Identify which cell holds the provided text, then report its [X, Y] central coordinate. 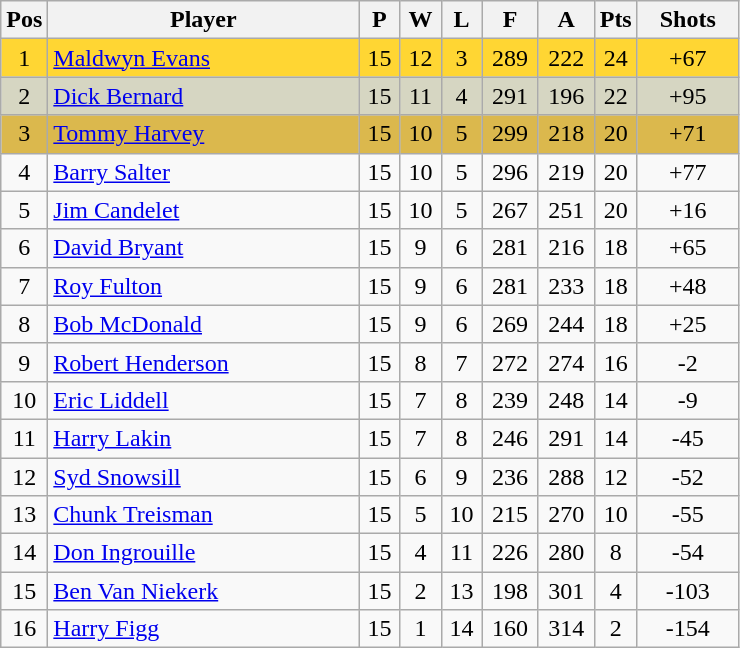
+25 [688, 324]
+16 [688, 210]
-103 [688, 591]
W [420, 20]
244 [566, 324]
Pts [616, 20]
289 [510, 58]
246 [510, 438]
274 [566, 362]
248 [566, 400]
216 [566, 248]
Barry Salter [204, 172]
Roy Fulton [204, 286]
Syd Snowsill [204, 477]
Don Ingrouille [204, 553]
+65 [688, 248]
Maldwyn Evans [204, 58]
24 [616, 58]
-55 [688, 515]
269 [510, 324]
280 [566, 553]
288 [566, 477]
301 [566, 591]
Bob McDonald [204, 324]
219 [566, 172]
Player [204, 20]
-45 [688, 438]
239 [510, 400]
+67 [688, 58]
251 [566, 210]
Chunk Treisman [204, 515]
Harry Lakin [204, 438]
P [380, 20]
198 [510, 591]
Dick Bernard [204, 96]
Ben Van Niekerk [204, 591]
F [510, 20]
-9 [688, 400]
+48 [688, 286]
226 [510, 553]
Eric Liddell [204, 400]
Tommy Harvey [204, 134]
A [566, 20]
222 [566, 58]
267 [510, 210]
David Bryant [204, 248]
272 [510, 362]
-52 [688, 477]
-154 [688, 629]
160 [510, 629]
+71 [688, 134]
Pos [24, 20]
L [462, 20]
299 [510, 134]
296 [510, 172]
Shots [688, 20]
218 [566, 134]
314 [566, 629]
Jim Candelet [204, 210]
+95 [688, 96]
-2 [688, 362]
22 [616, 96]
-54 [688, 553]
233 [566, 286]
236 [510, 477]
Harry Figg [204, 629]
270 [566, 515]
196 [566, 96]
Robert Henderson [204, 362]
+77 [688, 172]
215 [510, 515]
